Determine the (x, y) coordinate at the center of the cell enclosing the given text.  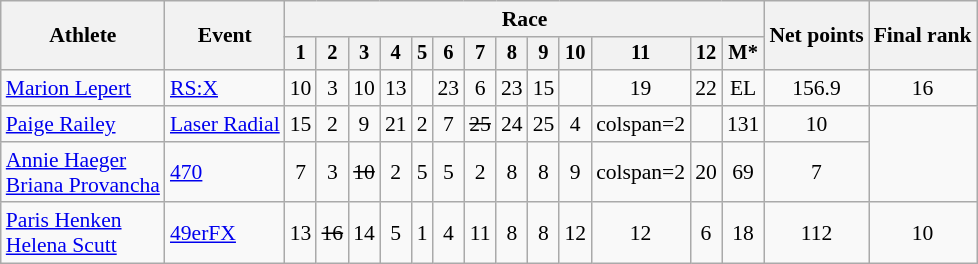
EL (744, 88)
RS:X (225, 88)
470 (225, 172)
20 (706, 172)
Race (525, 19)
21 (396, 124)
Paige Railey (83, 124)
14 (364, 234)
Laser Radial (225, 124)
Annie HaegerBriana Provancha (83, 172)
Net points (816, 36)
49erFX (225, 234)
69 (744, 172)
Athlete (83, 36)
112 (816, 234)
Paris HenkenHelena Scutt (83, 234)
131 (744, 124)
Event (225, 36)
18 (744, 234)
22 (706, 88)
Marion Lepert (83, 88)
Final rank (923, 36)
24 (512, 124)
156.9 (816, 88)
M* (744, 54)
19 (640, 88)
